Return [x, y] of the center of cell containing provided text 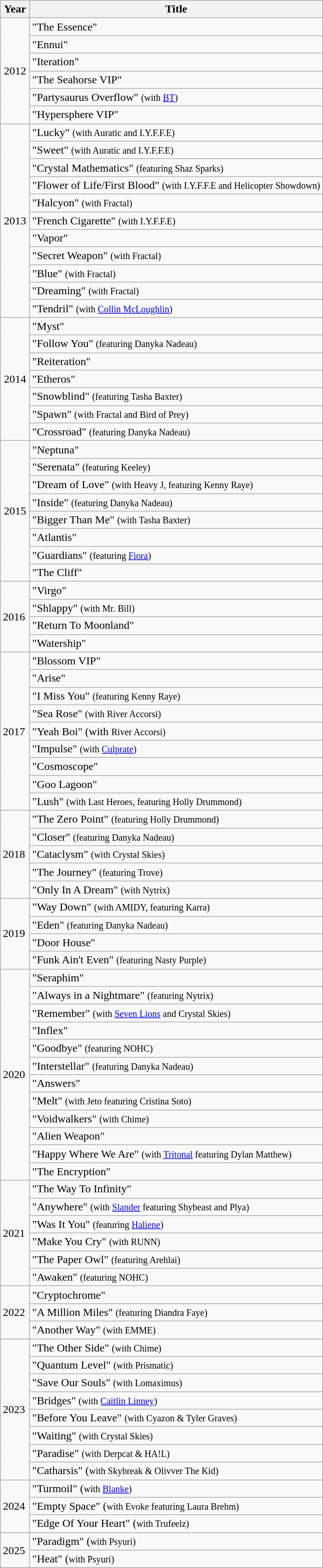
"Bridges" (with Caitlin Linney) [176, 1401]
"Anywhere" (with Slander featuring Shybeast and Plya) [176, 1207]
2025 [15, 1550]
"Remember" (with Seven Lions and Crystal Skies) [176, 1013]
"The Way To Infinity" [176, 1189]
"Closer" (featuring Danyka Nadeau) [176, 837]
2016 [15, 617]
"Blossom VIP" [176, 661]
"Inside" (featuring Danyka Nadeau) [176, 502]
"Cosmoscope" [176, 766]
"Partysaurus Overflow" (with BT) [176, 97]
"Impulse" (with Culprate) [176, 749]
2021 [15, 1233]
2023 [15, 1409]
2024 [15, 1506]
"French Cigarette" (with I.Y.F.F.E) [176, 221]
"Ennui" [176, 44]
Title [176, 9]
"Snowblind" (featuring Tasha Baxter) [176, 397]
2012 [15, 71]
"Paradise" (with Derpcat & HA!L) [176, 1453]
2018 [15, 855]
"Spawn" (with Fractal and Bird of Prey) [176, 414]
2013 [15, 220]
"Interstellar" (featuring Danyka Nadeau) [176, 1066]
"Iteration" [176, 62]
"Follow You" (featuring Danyka Nadeau) [176, 344]
2017 [15, 731]
"Crystal Mathematics" (featuring Shaz Sparks) [176, 167]
"Flower of Life/First Blood" (with I.Y.F.F.E and Helicopter Showdown) [176, 185]
"Goo Lagoon" [176, 784]
"Answers" [176, 1084]
"Return To Moonland" [176, 626]
"Tendril" (with Collin McLoughlin) [176, 309]
"Shlappy" (with Mr. Bill) [176, 608]
"Quantum Level" (with Prismatic) [176, 1365]
"Happy Where We Are" (with Tritonal featuring Dylan Matthew) [176, 1154]
"The Journey" (featuring Trove) [176, 872]
"Arise" [176, 678]
"Neptuna" [176, 449]
"The Other Side" (with Chime) [176, 1348]
"I Miss You" (featuring Kenny Raye) [176, 696]
2020 [15, 1074]
"Make You Cry" (with RUNN) [176, 1242]
"Sweet" (with Auratic and I.Y.F.F.E) [176, 150]
"Blue" (with Fractal) [176, 273]
"The Essence" [176, 27]
"Catharsis" (with Skybreak & Olivver The Kid) [176, 1471]
"The Zero Point" (featuring Holly Drummond) [176, 819]
"The Encryption" [176, 1171]
2022 [15, 1312]
"Only In A Dream" (with Nytrix) [176, 890]
"Hypersphere VIP" [176, 115]
"Atlantis" [176, 538]
"Halcyon" (with Fractal) [176, 203]
"Way Down" (with AMIDY, featuring Karra) [176, 907]
2019 [15, 934]
"Save Our Souls" (with Lomaximus) [176, 1383]
"Door House" [176, 942]
"Dream of Love" (with Heavy J, featuring Kenny Raye) [176, 484]
"Paradigm" (with Psyuri) [176, 1541]
"The Seahorse VIP" [176, 80]
"Heat" (with Psyuri) [176, 1559]
"Edge Of Your Heart" (with Trufeelz) [176, 1524]
"Eden" (featuring Danyka Nadeau) [176, 925]
"Goodbye" (featuring NOHC) [176, 1048]
"Alien Weapon" [176, 1136]
"Reiteration" [176, 361]
"Always in a Nightmare" (featuring Nytrix) [176, 995]
"Turmoil" (with Blanke) [176, 1488]
"Seraphim" [176, 978]
"Vapor" [176, 238]
"Waiting" (with Crystal Skies) [176, 1436]
"Watership" [176, 643]
"Cryptochrome" [176, 1295]
"Secret Weapon" (with Fractal) [176, 256]
"Melt" (with Jeto featuring Cristina Soto) [176, 1101]
"The Cliff" [176, 573]
"Crossroad" (featuring Danyka Nadeau) [176, 432]
"Another Way" (with EMME) [176, 1330]
"Serenata" (featuring Keeley) [176, 467]
"Yeah Boi" (with River Accorsi) [176, 731]
"Cataclysm" (with Crystal Skies) [176, 855]
"Guardians" (featuring Fiora) [176, 555]
"Etheros" [176, 379]
"Dreaming" (with Fractal) [176, 291]
"Voidwalkers" (with Chime) [176, 1119]
"Was It You" (featuring Haliene) [176, 1224]
Year [15, 9]
"Myst" [176, 326]
"Before You Leave" (with Cyazon & Tyler Graves) [176, 1418]
"Awaken" (featuring NOHC) [176, 1277]
"Empty Space" (with Evoke featuring Laura Brehm) [176, 1506]
"Sea Rose" (with River Accorsi) [176, 713]
"The Paper Owl" (featuring Arehlai) [176, 1259]
"Bigger Than Me" (with Tasha Baxter) [176, 520]
"Virgo" [176, 590]
"Inflex" [176, 1030]
"A Million Miles" (featuring Diandra Faye) [176, 1312]
2015 [15, 511]
2014 [15, 379]
"Funk Ain't Even" (featuring Nasty Purple) [176, 960]
"Lucky" (with Auratic and I.Y.F.F.E) [176, 132]
"Lush" (with Last Heroes, featuring Holly Drummond) [176, 802]
